Search for the cell housing the specified text and yield its [x, y] center coordinate. 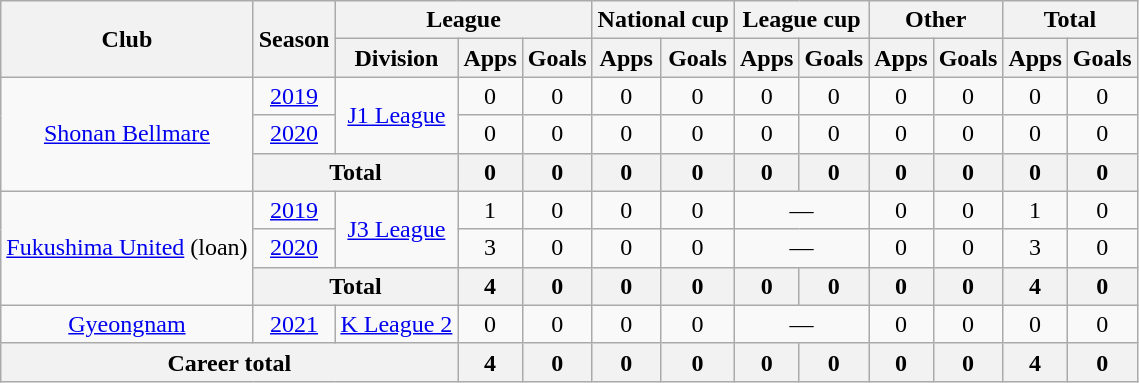
Club [127, 39]
K League 2 [396, 324]
Division [396, 58]
J3 League [396, 229]
Other [936, 20]
Season [294, 39]
Shonan Bellmare [127, 134]
League [464, 20]
National cup [663, 20]
Gyeongnam [127, 324]
Fukushima United (loan) [127, 248]
2021 [294, 324]
League cup [802, 20]
Career total [230, 362]
J1 League [396, 115]
